Output the [x, y] coordinate of the center of the cell containing the given text.  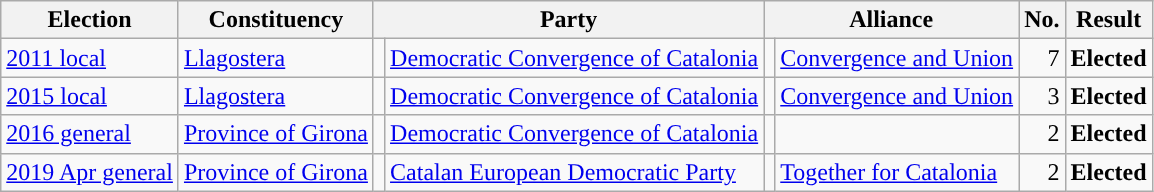
2011 local [90, 58]
No. [1042, 20]
Alliance [892, 20]
Result [1108, 20]
Catalan European Democratic Party [574, 172]
Constituency [276, 20]
Election [90, 20]
2019 Apr general [90, 172]
Party [568, 20]
2015 local [90, 96]
3 [1042, 96]
Together for Catalonia [897, 172]
7 [1042, 58]
2016 general [90, 134]
